From the cell containing the given text, extract its center point as [x, y] coordinate. 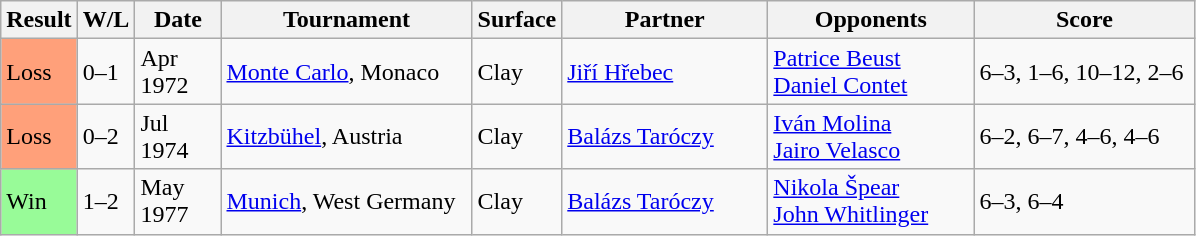
Win [39, 202]
W/L [106, 20]
Partner [665, 20]
6–2, 6–7, 4–6, 4–6 [1084, 136]
Tournament [346, 20]
Monte Carlo, Monaco [346, 72]
Kitzbühel, Austria [346, 136]
Nikola Špear John Whitlinger [871, 202]
0–2 [106, 136]
Iván Molina Jairo Velasco [871, 136]
Date [178, 20]
6–3, 1–6, 10–12, 2–6 [1084, 72]
Score [1084, 20]
May 1977 [178, 202]
0–1 [106, 72]
Jiří Hřebec [665, 72]
6–3, 6–4 [1084, 202]
1–2 [106, 202]
Result [39, 20]
Surface [517, 20]
Jul 1974 [178, 136]
Apr 1972 [178, 72]
Patrice Beust Daniel Contet [871, 72]
Opponents [871, 20]
Munich, West Germany [346, 202]
